Scan for the cell matching the given text and deliver its [X, Y] coordinate at center. 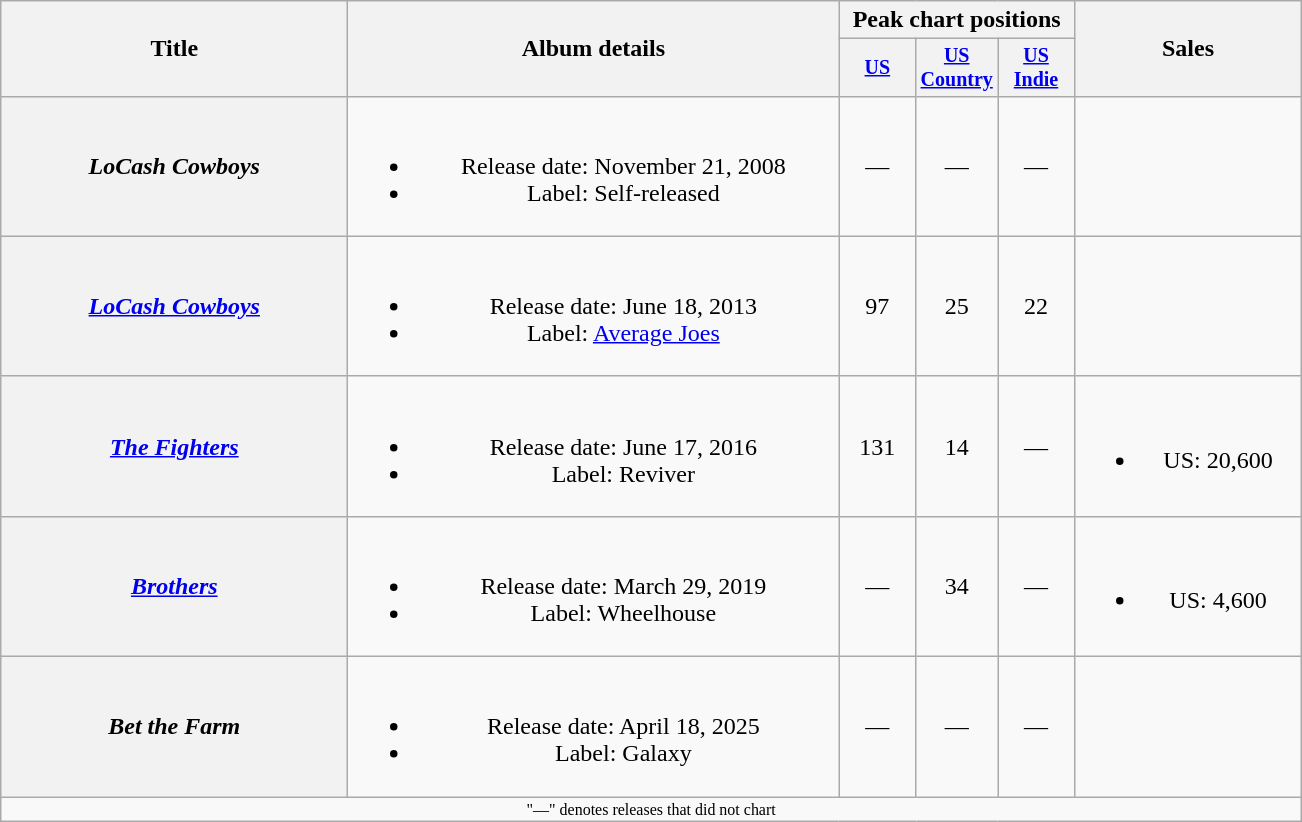
Brothers [174, 586]
Bet the Farm [174, 727]
25 [957, 306]
Sales [1188, 49]
Peak chart positions [957, 20]
US: 20,600 [1188, 446]
Title [174, 49]
131 [878, 446]
The Fighters [174, 446]
22 [1036, 306]
97 [878, 306]
Release date: November 21, 2008Label: Self-released [594, 166]
14 [957, 446]
US Country [957, 68]
Release date: March 29, 2019Label: Wheelhouse [594, 586]
USIndie [1036, 68]
Release date: June 17, 2016Label: Reviver [594, 446]
Release date: June 18, 2013Label: Average Joes [594, 306]
"—" denotes releases that did not chart [652, 809]
Release date: April 18, 2025Label: Galaxy [594, 727]
Album details [594, 49]
US: 4,600 [1188, 586]
34 [957, 586]
US [878, 68]
